Locate the cell with the specified text and output its [X, Y] center coordinate. 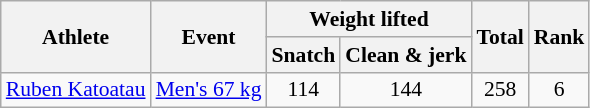
114 [304, 90]
Rank [560, 36]
Event [209, 36]
Ruben Katoatau [76, 90]
144 [406, 90]
Total [500, 36]
Men's 67 kg [209, 90]
258 [500, 90]
Snatch [304, 55]
Weight lifted [370, 19]
6 [560, 90]
Clean & jerk [406, 55]
Athlete [76, 36]
